Return [X, Y] of the center of cell containing provided text 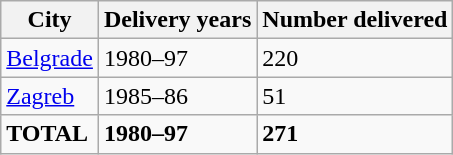
220 [355, 58]
Delivery years [177, 20]
271 [355, 134]
City [50, 20]
51 [355, 96]
Number delivered [355, 20]
Zagreb [50, 96]
TOTAL [50, 134]
1985–86 [177, 96]
Belgrade [50, 58]
